From the cell containing the given text, extract its center point as [x, y] coordinate. 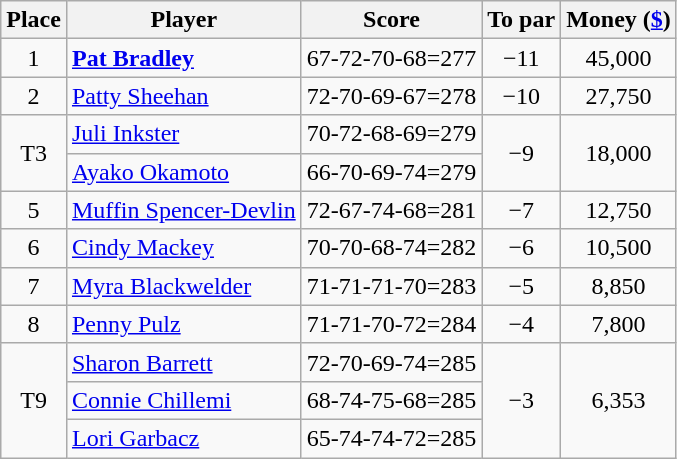
6,353 [619, 400]
−9 [522, 153]
45,000 [619, 58]
10,500 [619, 248]
Lori Garbacz [184, 438]
67-72-70-68=277 [392, 58]
66-70-69-74=279 [392, 172]
70-70-68-74=282 [392, 248]
7,800 [619, 324]
Myra Blackwelder [184, 286]
Pat Bradley [184, 58]
72-70-69-74=285 [392, 362]
Money ($) [619, 20]
Ayako Okamoto [184, 172]
72-67-74-68=281 [392, 210]
−4 [522, 324]
6 [34, 248]
70-72-68-69=279 [392, 134]
5 [34, 210]
68-74-75-68=285 [392, 400]
Player [184, 20]
18,000 [619, 153]
T3 [34, 153]
−6 [522, 248]
To par [522, 20]
2 [34, 96]
27,750 [619, 96]
71-71-71-70=283 [392, 286]
12,750 [619, 210]
Muffin Spencer-Devlin [184, 210]
65-74-74-72=285 [392, 438]
−7 [522, 210]
8,850 [619, 286]
72-70-69-67=278 [392, 96]
Score [392, 20]
−3 [522, 400]
Connie Chillemi [184, 400]
Cindy Mackey [184, 248]
7 [34, 286]
Sharon Barrett [184, 362]
71-71-70-72=284 [392, 324]
−5 [522, 286]
Place [34, 20]
8 [34, 324]
−10 [522, 96]
Penny Pulz [184, 324]
Patty Sheehan [184, 96]
T9 [34, 400]
1 [34, 58]
Juli Inkster [184, 134]
−11 [522, 58]
